Find where the given text appears and provide that cell's center as [x, y] coordinate. 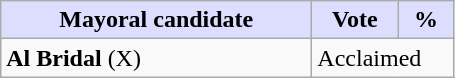
Mayoral candidate [156, 20]
Al Bridal (X) [156, 58]
% [426, 20]
Acclaimed [383, 58]
Vote [355, 20]
